Extract the [X, Y] coordinate from the center of the cell holding the provided text.  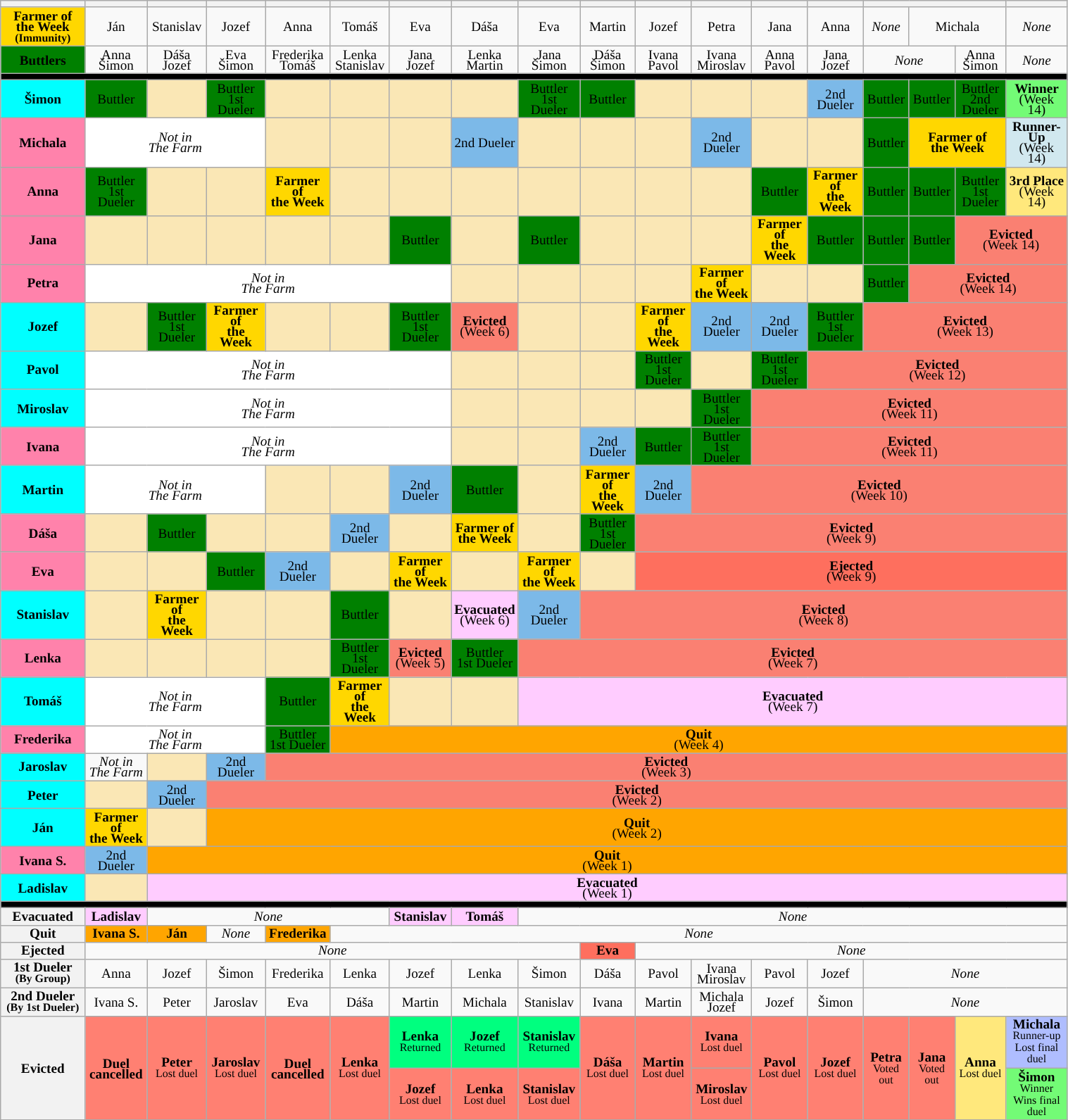
ŠimonWinnerWins final duel [1036, 1094]
Evacuated (Week 1) [607, 887]
Evicted (Week 8) [824, 614]
AnnaLost duel [980, 1067]
Farmer of the Week(Immunity) [43, 27]
Evicted (Week 6) [485, 327]
Buttlers [43, 59]
JanaVoted out [932, 1067]
Evicted (Week 3) [666, 767]
Winner (Week 14) [1036, 99]
Evacuated (Week 7) [793, 701]
PeterLost duel [177, 1067]
DášaJozef [177, 59]
LenkaStanislav [360, 59]
MichalaRunner-upLost final duel [1036, 1042]
PavolLost duel [780, 1067]
LenkaMartin [485, 59]
IvanaPavol [663, 59]
Quit (Week 1) [607, 860]
Evicted (Week 7) [793, 657]
Ejected [43, 950]
Buttler2nd Dueler [980, 99]
Ejected (Week 9) [852, 571]
2nd Dueler(By 1st Dueler) [43, 1002]
StanislavReturned [549, 1042]
EvaŠimon [235, 59]
Evacuated [43, 917]
StanislavLost duel [549, 1094]
1st Dueler(By Group) [43, 973]
JaroslavLost duel [235, 1067]
Quit (Week 4) [698, 739]
DášaŠimon [608, 59]
JanaŠimon [549, 59]
Evicted (Week 5) [420, 657]
Evicted (Week 9) [852, 533]
IvanaLost duel [722, 1042]
MichalaJozef [722, 1002]
AnnaPavol [780, 59]
FrederikaTomáš [298, 59]
3rd Place (Week 14) [1036, 191]
JozefReturned [485, 1042]
Evicted (Week 12) [938, 370]
Quit [43, 933]
Quit (Week 2) [636, 827]
Evicted (Week 10) [879, 490]
DášaLost duel [608, 1067]
Evicted (Week 13) [965, 327]
MiroslavLost duel [722, 1094]
Runner-Up (Week 14) [1036, 142]
Evicted [43, 1067]
Evicted (Week 2) [636, 794]
Miroslav [43, 408]
MartinLost duel [663, 1067]
PetraVoted out [886, 1067]
LenkaReturned [420, 1042]
Evacuated (Week 6) [485, 614]
